Extract the [x, y] coordinate from the center of the cell holding the provided text.  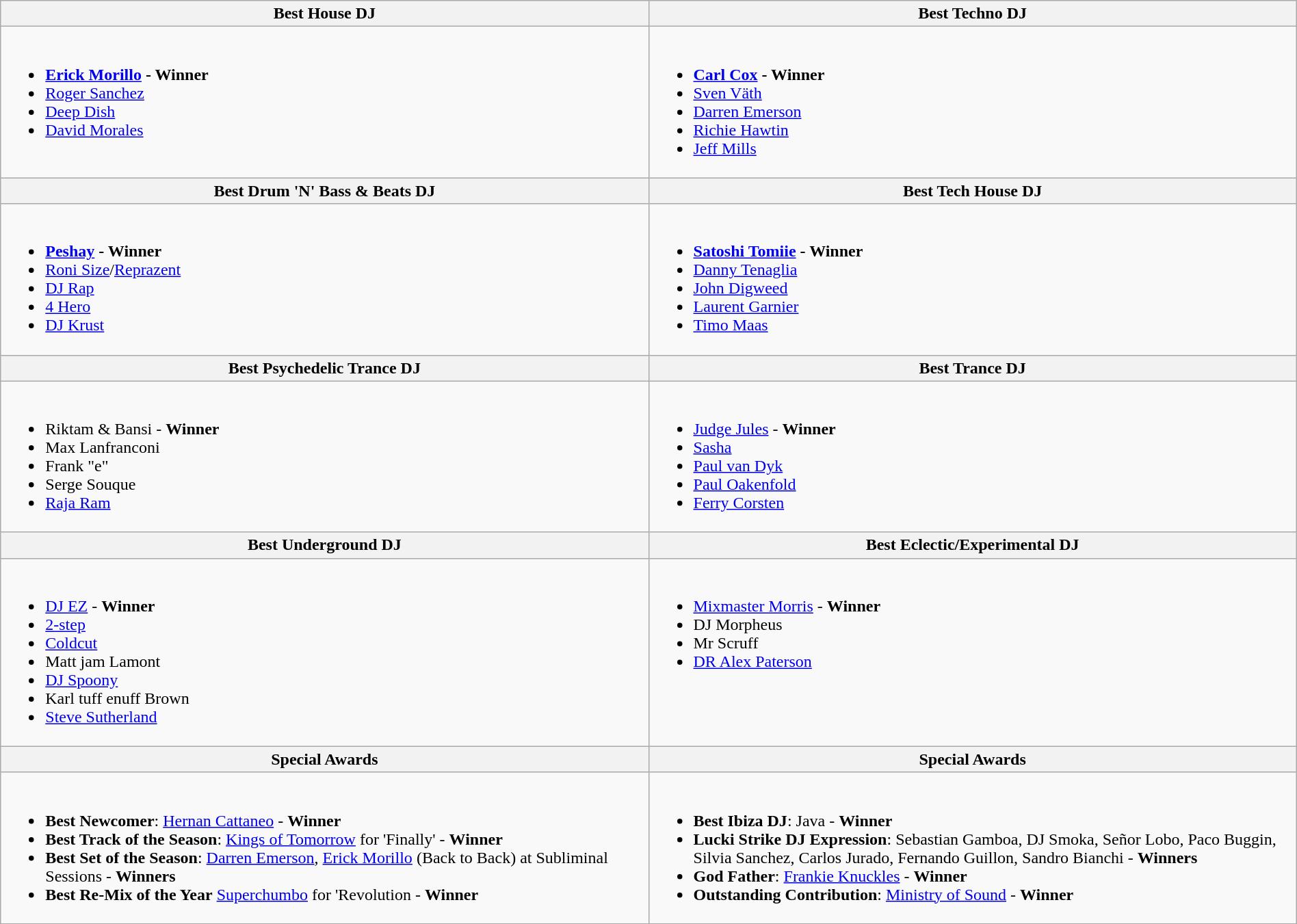
Satoshi Tomiie - WinnerDanny TenagliaJohn DigweedLaurent GarnierTimo Maas [973, 279]
Mixmaster Morris - WinnerDJ MorpheusMr ScruffDR Alex Paterson [973, 652]
Judge Jules - WinnerSashaPaul van DykPaul OakenfoldFerry Corsten [973, 457]
Best Eclectic/Experimental DJ [973, 545]
Best Drum 'N' Bass & Beats DJ [324, 191]
DJ EZ - Winner2-stepColdcutMatt jam LamontDJ SpoonyKarl tuff enuff BrownSteve Sutherland [324, 652]
Best Underground DJ [324, 545]
Best Tech House DJ [973, 191]
Erick Morillo - WinnerRoger SanchezDeep DishDavid Morales [324, 103]
Best Psychedelic Trance DJ [324, 368]
Best House DJ [324, 14]
Best Trance DJ [973, 368]
Peshay - WinnerRoni Size/ReprazentDJ Rap4 HeroDJ Krust [324, 279]
Riktam & Bansi - WinnerMax LanfranconiFrank "e"Serge SouqueRaja Ram [324, 457]
Carl Cox - WinnerSven VäthDarren EmersonRichie HawtinJeff Mills [973, 103]
Best Techno DJ [973, 14]
